Locate the cell with the specified text and output its (x, y) center coordinate. 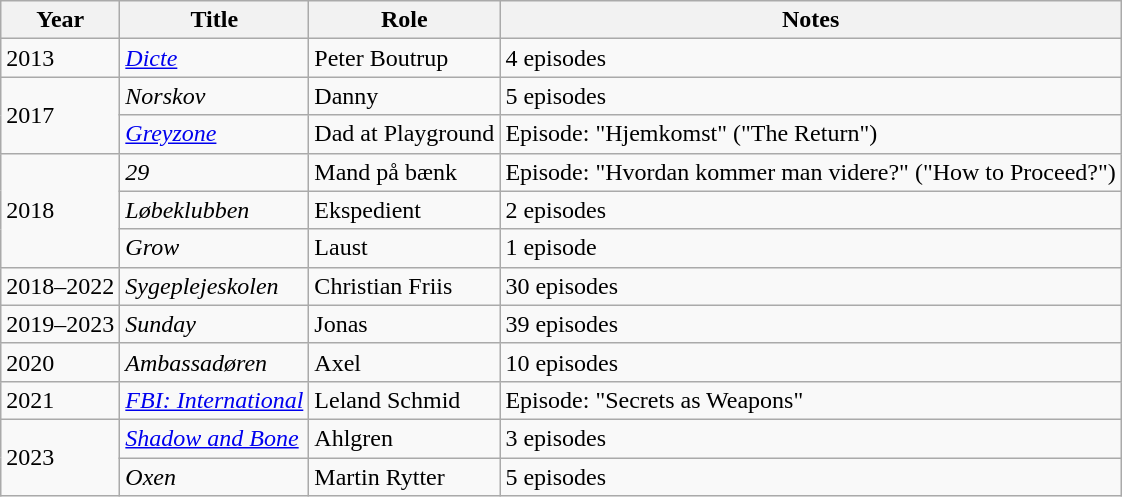
Jonas (404, 324)
30 episodes (810, 286)
2023 (60, 457)
Martin Rytter (404, 477)
Ekspedient (404, 210)
2017 (60, 115)
Ambassadøren (214, 362)
39 episodes (810, 324)
2020 (60, 362)
Sunday (214, 324)
Sygeplejeskolen (214, 286)
Oxen (214, 477)
3 episodes (810, 438)
Dad at Playground (404, 134)
Laust (404, 248)
1 episode (810, 248)
Mand på bænk (404, 172)
Title (214, 20)
Christian Friis (404, 286)
2021 (60, 400)
Notes (810, 20)
Shadow and Bone (214, 438)
Danny (404, 96)
Grow (214, 248)
2019–2023 (60, 324)
2018 (60, 210)
Axel (404, 362)
2018–2022 (60, 286)
Leland Schmid (404, 400)
10 episodes (810, 362)
4 episodes (810, 58)
Greyzone (214, 134)
Dicte (214, 58)
Year (60, 20)
2 episodes (810, 210)
Peter Boutrup (404, 58)
Role (404, 20)
FBI: International (214, 400)
2013 (60, 58)
Ahlgren (404, 438)
Episode: "Hjemkomst" ("The Return") (810, 134)
Løbeklubben (214, 210)
29 (214, 172)
Episode: "Hvordan kommer man videre?" ("How to Proceed?") (810, 172)
Norskov (214, 96)
Episode: "Secrets as Weapons" (810, 400)
